Pinpoint the cell where the given text exists, returning its (X, Y) midpoint coordinate. 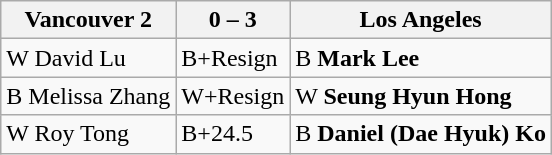
0 – 3 (233, 20)
B Mark Lee (421, 58)
B+24.5 (233, 134)
W+Resign (233, 96)
B Melissa Zhang (88, 96)
Vancouver 2 (88, 20)
W Roy Tong (88, 134)
B Daniel (Dae Hyuk) Ko (421, 134)
W Seung Hyun Hong (421, 96)
Los Angeles (421, 20)
W David Lu (88, 58)
B+Resign (233, 58)
